Capture the cell that displays the provided text and extract its (X, Y) central coordinate. 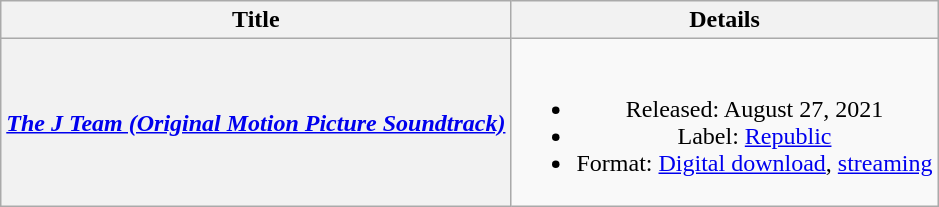
The J Team (Original Motion Picture Soundtrack) (256, 122)
Details (724, 20)
Title (256, 20)
Released: August 27, 2021Label: RepublicFormat: Digital download, streaming (724, 122)
